Search for the cell housing the specified text and yield its [X, Y] center coordinate. 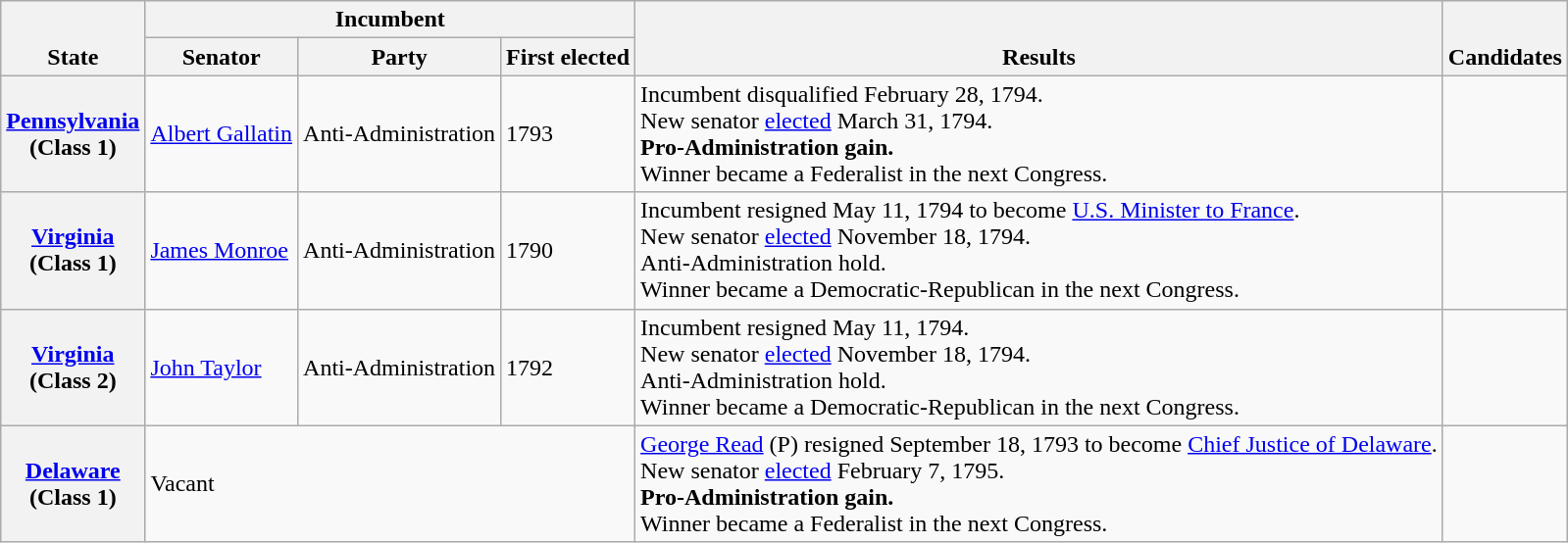
Pennsylvania(Class 1) [73, 133]
Results [1039, 38]
Senator [222, 57]
Vacant [390, 484]
First elected [569, 57]
Incumbent [390, 20]
Candidates [1504, 38]
Delaware(Class 1) [73, 484]
Virginia(Class 2) [73, 367]
1793 [569, 133]
Party [400, 57]
1790 [569, 251]
Virginia(Class 1) [73, 251]
Albert Gallatin [222, 133]
Incumbent disqualified February 28, 1794.New senator elected March 31, 1794.Pro-Administration gain.Winner became a Federalist in the next Congress. [1039, 133]
James Monroe [222, 251]
John Taylor [222, 367]
State [73, 38]
1792 [569, 367]
